Locate the cell with the specified text and output its [X, Y] center coordinate. 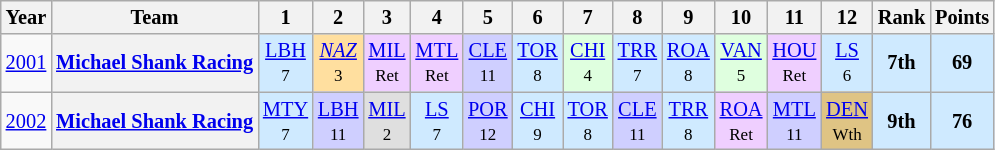
ROARet [742, 121]
Rank [902, 17]
10 [742, 17]
8 [638, 17]
DENWth [847, 121]
2002 [26, 121]
LBH7 [286, 63]
MIL2 [386, 121]
7th [902, 63]
MTL11 [794, 121]
MTLRet [436, 63]
Year [26, 17]
76 [962, 121]
NAZ3 [338, 63]
6 [538, 17]
11 [794, 17]
LBH11 [338, 121]
MILRet [386, 63]
MTY7 [286, 121]
HOURet [794, 63]
VAN5 [742, 63]
7 [588, 17]
2 [338, 17]
Team [154, 17]
TRR7 [638, 63]
CHI4 [588, 63]
9th [902, 121]
POR12 [488, 121]
TRR8 [688, 121]
CHI9 [538, 121]
2001 [26, 63]
3 [386, 17]
Points [962, 17]
ROA8 [688, 63]
1 [286, 17]
12 [847, 17]
LS7 [436, 121]
5 [488, 17]
LS6 [847, 63]
69 [962, 63]
9 [688, 17]
4 [436, 17]
